Capture the cell that displays the provided text and extract its [x, y] central coordinate. 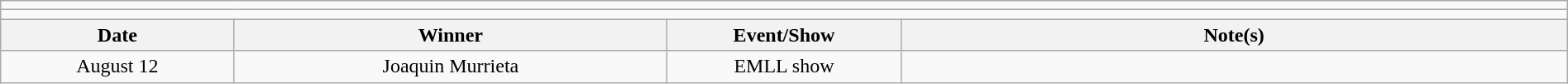
EMLL show [784, 67]
Joaquin Murrieta [451, 67]
August 12 [117, 67]
Event/Show [784, 35]
Date [117, 35]
Note(s) [1234, 35]
Winner [451, 35]
